Extract the [x, y] coordinate from the center of the cell holding the provided text.  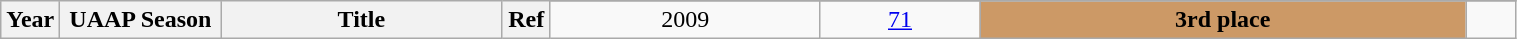
UAAP Season [140, 20]
Ref [526, 20]
2009 [685, 20]
3rd place [1222, 20]
Title [362, 20]
71 [900, 20]
Year [30, 20]
